Search for the cell housing the specified text and yield its [X, Y] center coordinate. 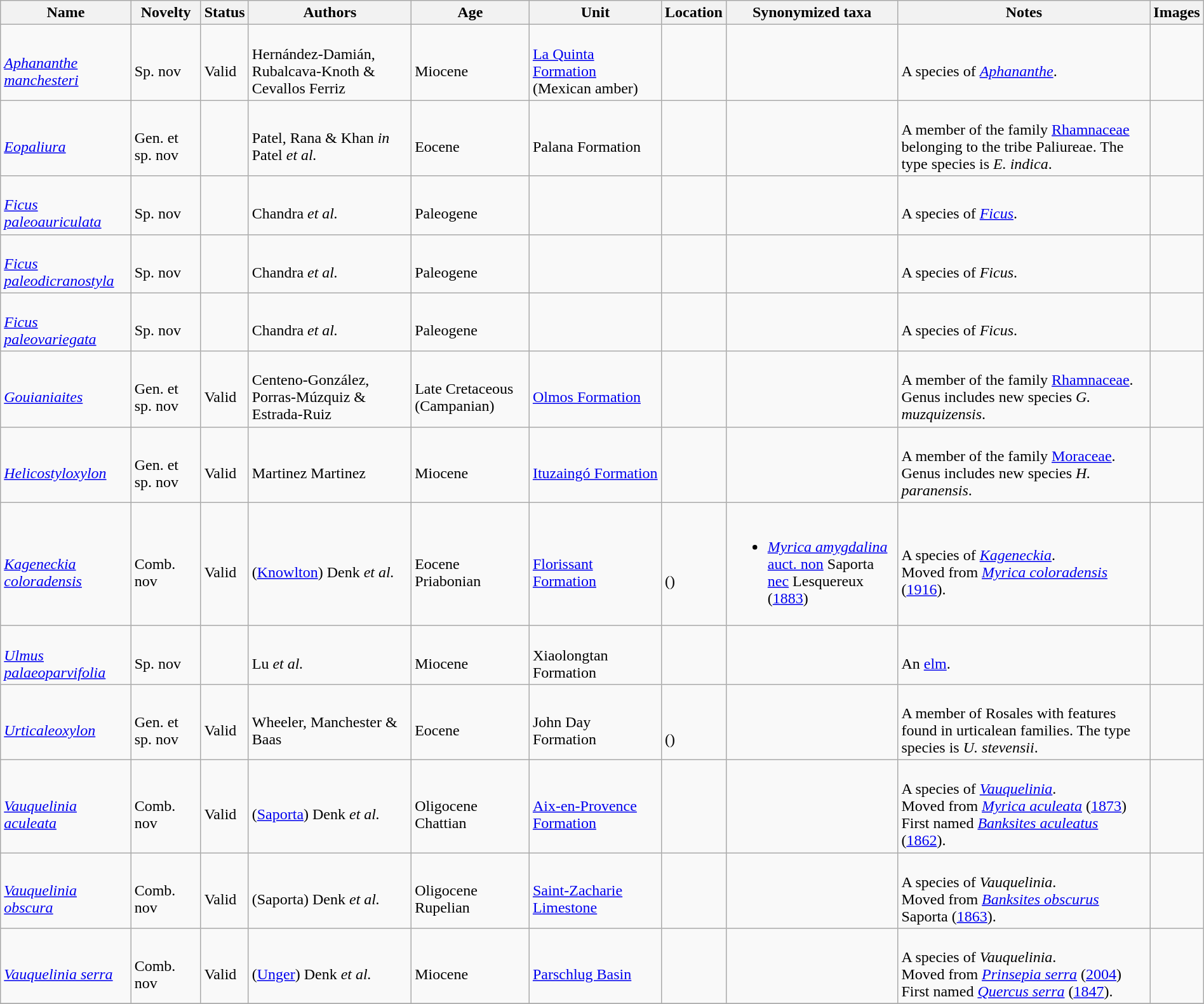
A species of Kageneckia. Moved from Myrica coloradensis (1916). [1024, 564]
Gouianiaites [66, 389]
A member of Rosales with features found in urticalean families. The type species is U. stevensii. [1024, 721]
Saint-Zacharie Limestone [595, 890]
Ficus paleoauriculata [66, 205]
A species of Vauquelinia. Moved from Prinsepia serra (2004) First named Quercus serra (1847). [1024, 967]
A species of Aphananthe. [1024, 62]
Novelty [166, 13]
EocenePriabonian [471, 564]
Aphananthe manchesteri [66, 62]
A species of Vauquelinia.Moved from Myrica aculeata (1873) First named Banksites aculeatus (1862). [1024, 806]
Ficus paleodicranostyla [66, 264]
Location [694, 13]
Images [1177, 13]
Martinez Martinez [330, 465]
OligoceneChattian [471, 806]
Urticaleoxylon [66, 721]
Unit [595, 13]
Lu et al. [330, 655]
(Knowlton) Denk et al. [330, 564]
Olmos Formation [595, 389]
Xiaolongtan Formation [595, 655]
Name [66, 13]
An elm. [1024, 655]
Florissant Formation [595, 564]
Vauquelinia serra [66, 967]
A species of Vauquelinia. Moved from Banksites obscurus Saporta (1863). [1024, 890]
Ficus paleovariegata [66, 322]
Parschlug Basin [595, 967]
Aix-en-Provence Formation [595, 806]
Vauquelinia obscura [66, 890]
Age [471, 13]
Notes [1024, 13]
Synonymized taxa [812, 13]
Centeno-González, Porras-Múzquiz & Estrada-Ruiz [330, 389]
Kageneckia coloradensis [66, 564]
Wheeler, Manchester & Baas [330, 721]
Ituzaingó Formation [595, 465]
Palana Formation [595, 138]
Authors [330, 13]
Vauquelinia aculeata [66, 806]
Myrica amygdalinaauct. non Saporta nec Lesquereux (1883) [812, 564]
Helicostyloxylon [66, 465]
(Unger) Denk et al. [330, 967]
Eopaliura [66, 138]
A member of the family Rhamnaceae. Genus includes new species G. muzquizensis. [1024, 389]
La Quinta Formation (Mexican amber) [595, 62]
Patel, Rana & Khan in Patel et al. [330, 138]
Late Cretaceous (Campanian) [471, 389]
Ulmus palaeoparvifolia [66, 655]
Hernández-Damián, Rubalcava-Knoth & Cevallos Ferriz [330, 62]
John Day Formation [595, 721]
A member of the family Moraceae. Genus includes new species H. paranensis. [1024, 465]
OligoceneRupelian [471, 890]
A member of the family Rhamnaceae belonging to the tribe Paliureae. The type species is E. indica. [1024, 138]
Status [225, 13]
